Extract the (X, Y) coordinate from the center of the cell holding the provided text.  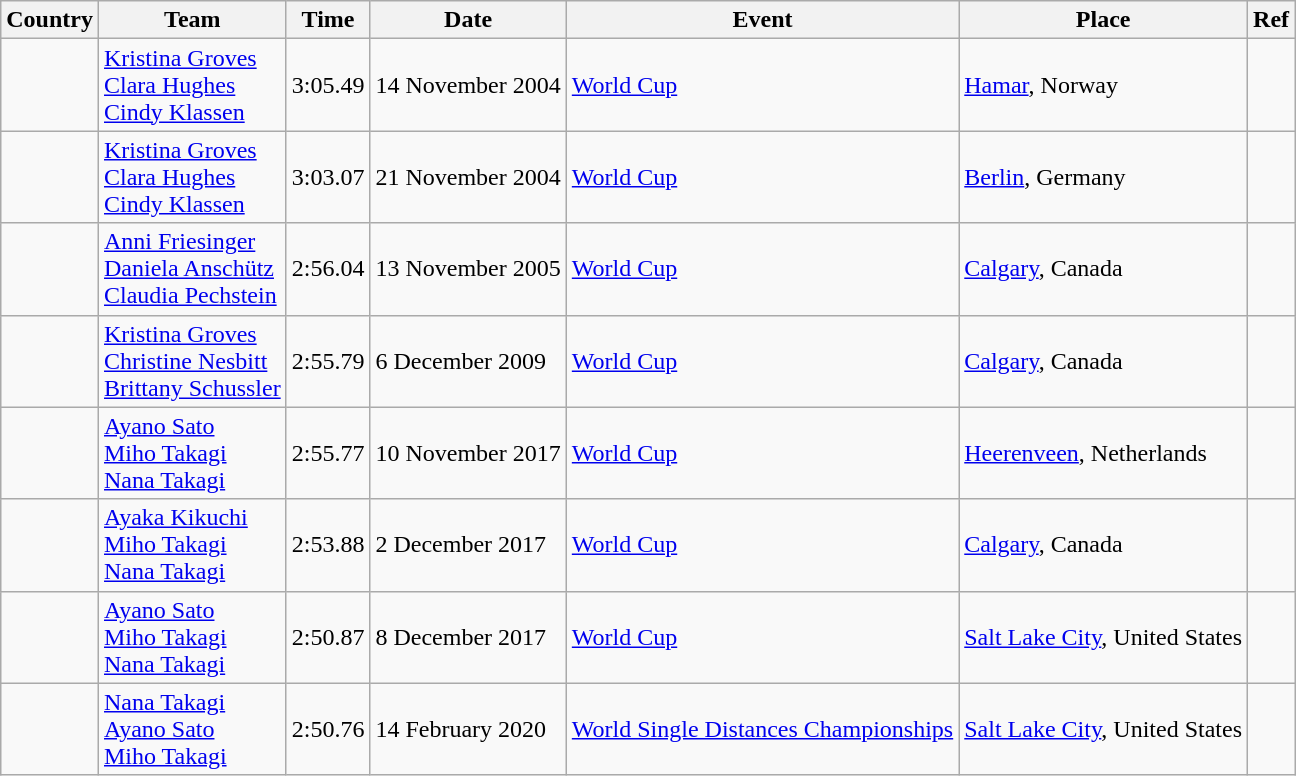
14 November 2004 (468, 85)
Heerenveen, Netherlands (1104, 453)
Nana TakagiAyano SatoMiho Takagi (192, 729)
Event (762, 20)
Time (328, 20)
Anni FriesingerDaniela AnschützClaudia Pechstein (192, 269)
2:55.77 (328, 453)
2:50.87 (328, 637)
2:50.76 (328, 729)
Ref (1272, 20)
Place (1104, 20)
2:53.88 (328, 545)
Date (468, 20)
2 December 2017 (468, 545)
6 December 2009 (468, 361)
Hamar, Norway (1104, 85)
Team (192, 20)
Country (50, 20)
8 December 2017 (468, 637)
2:56.04 (328, 269)
Berlin, Germany (1104, 177)
3:05.49 (328, 85)
2:55.79 (328, 361)
World Single Distances Championships (762, 729)
Ayaka KikuchiMiho TakagiNana Takagi (192, 545)
14 February 2020 (468, 729)
10 November 2017 (468, 453)
13 November 2005 (468, 269)
Kristina GrovesChristine NesbittBrittany Schussler (192, 361)
21 November 2004 (468, 177)
3:03.07 (328, 177)
